Capture the cell that displays the provided text and extract its (X, Y) central coordinate. 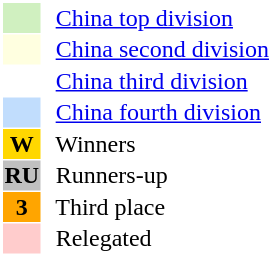
Third place (156, 207)
China fourth division (156, 113)
China second division (156, 49)
China third division (156, 81)
3 (22, 207)
RU (22, 175)
W (22, 144)
Winners (156, 144)
China top division (156, 18)
Relegated (156, 239)
Runners-up (156, 175)
